Extract the (x, y) coordinate from the center of the cell holding the provided text.  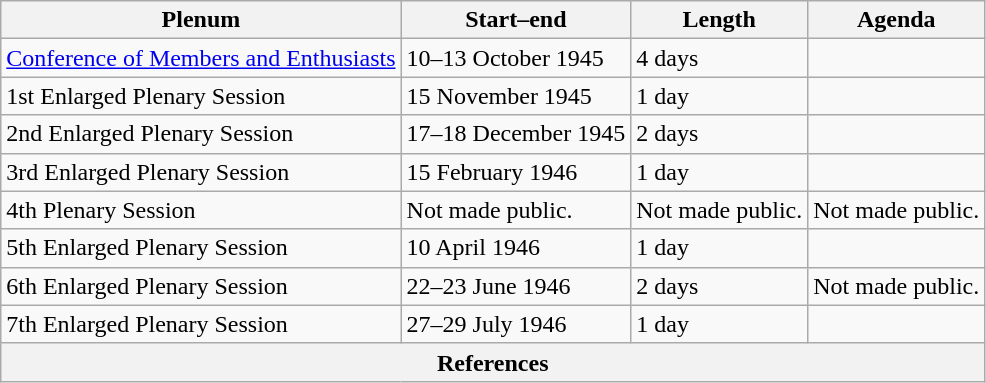
15 November 1945 (516, 96)
4th Plenary Session (201, 210)
References (493, 362)
10 April 1946 (516, 248)
6th Enlarged Plenary Session (201, 286)
22–23 June 1946 (516, 286)
Plenum (201, 20)
Agenda (896, 20)
17–18 December 1945 (516, 134)
10–13 October 1945 (516, 58)
7th Enlarged Plenary Session (201, 324)
2nd Enlarged Plenary Session (201, 134)
1st Enlarged Plenary Session (201, 96)
5th Enlarged Plenary Session (201, 248)
27–29 July 1946 (516, 324)
4 days (720, 58)
Length (720, 20)
15 February 1946 (516, 172)
3rd Enlarged Plenary Session (201, 172)
Start–end (516, 20)
Conference of Members and Enthusiasts (201, 58)
